Locate the cell with the specified text and output its (X, Y) center coordinate. 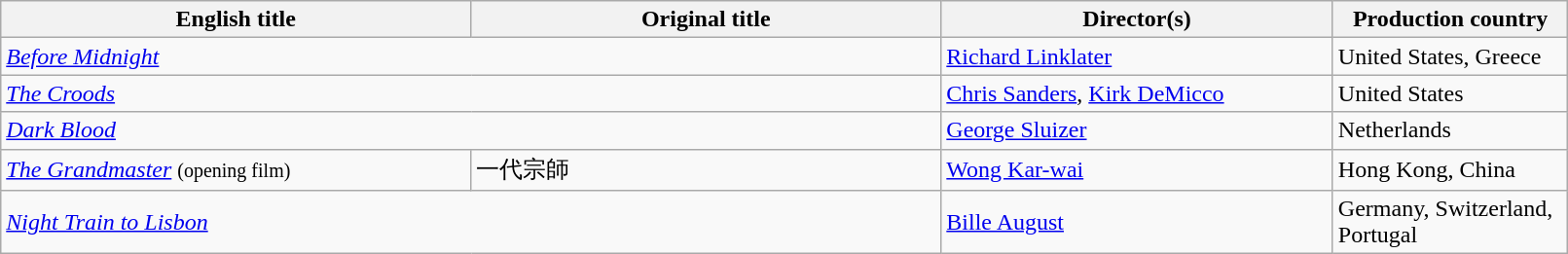
Bille August (1137, 222)
Director(s) (1137, 19)
The Croods (471, 93)
English title (236, 19)
Hong Kong, China (1450, 169)
Dark Blood (471, 130)
Original title (707, 19)
Night Train to Lisbon (471, 222)
Netherlands (1450, 130)
The Grandmaster (opening film) (236, 169)
George Sluizer (1137, 130)
Richard Linklater (1137, 56)
Chris Sanders, Kirk DeMicco (1137, 93)
Germany, Switzerland, Portugal (1450, 222)
United States, Greece (1450, 56)
Before Midnight (471, 56)
Production country (1450, 19)
United States (1450, 93)
Wong Kar-wai (1137, 169)
一代宗師 (707, 169)
